Return the [x, y] coordinate for the center point of the cell that contains the specified text.  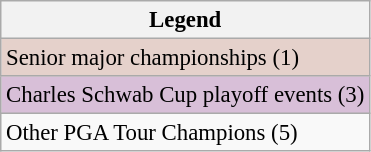
Other PGA Tour Champions (5) [186, 133]
Legend [186, 20]
Charles Schwab Cup playoff events (3) [186, 95]
Senior major championships (1) [186, 58]
